Identify which cell holds the provided text, then report its (X, Y) central coordinate. 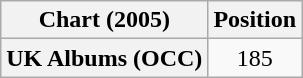
Position (255, 20)
185 (255, 58)
Chart (2005) (104, 20)
UK Albums (OCC) (104, 58)
